Return (X, Y) of the center of cell containing provided text 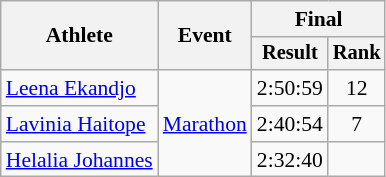
2:40:54 (290, 124)
Marathon (205, 124)
Final (319, 19)
Rank (357, 54)
Athlete (80, 36)
Event (205, 36)
2:50:59 (290, 88)
Result (290, 54)
Lavinia Haitope (80, 124)
12 (357, 88)
Leena Ekandjo (80, 88)
7 (357, 124)
